From the cell containing the given text, extract its center point as [X, Y] coordinate. 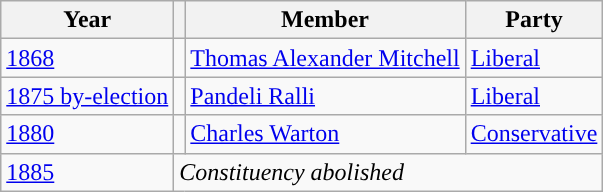
Party [534, 20]
1875 by-election [88, 96]
Conservative [534, 134]
Member [325, 20]
1880 [88, 134]
Charles Warton [325, 134]
Constituency abolished [388, 172]
Pandeli Ralli [325, 96]
Thomas Alexander Mitchell [325, 58]
1885 [88, 172]
Year [88, 20]
1868 [88, 58]
